Output the [x, y] coordinate of the center of the cell containing the given text.  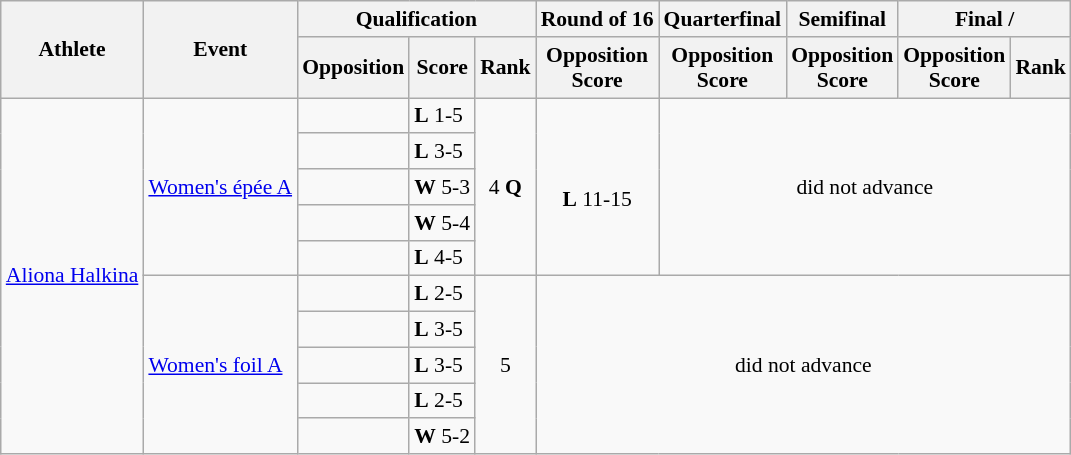
Qualification [416, 19]
Aliona Halkina [72, 276]
L 4-5 [442, 258]
Semifinal [842, 19]
4 Q [506, 187]
L 1-5 [442, 116]
Final / [984, 19]
Athlete [72, 50]
W 5-3 [442, 187]
Round of 16 [598, 19]
Women's épée A [220, 187]
Women's foil A [220, 365]
Opposition [353, 68]
Quarterfinal [723, 19]
Score [442, 68]
5 [506, 365]
W 5-4 [442, 223]
W 5-2 [442, 437]
Event [220, 50]
L 11-15 [598, 187]
